Provide the (X, Y) coordinate of the cell's center where the given text is located.  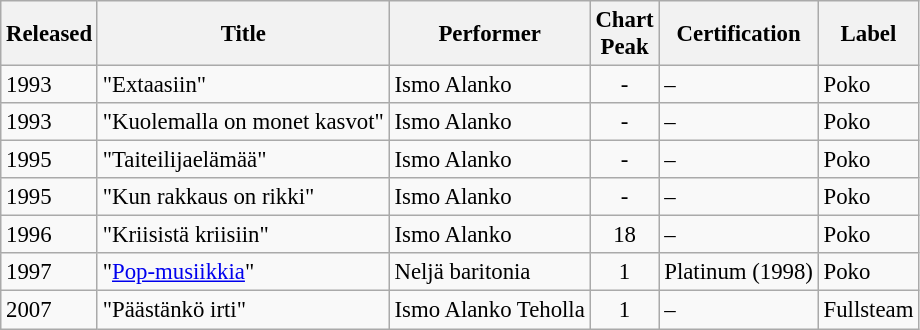
"Pop-musiikkia" (243, 273)
Neljä baritonia (490, 273)
Certification (738, 34)
"Extaasiin" (243, 85)
"Kriisistä kriisiin" (243, 235)
18 (624, 235)
"Kun rakkaus on rikki" (243, 197)
Ismo Alanko Teholla (490, 310)
1997 (50, 273)
"Taiteilijaelämää" (243, 160)
Performer (490, 34)
Title (243, 34)
"Päästänkö irti" (243, 310)
Chart Peak (624, 34)
"Kuolemalla on monet kasvot" (243, 122)
Fullsteam (868, 310)
Label (868, 34)
2007 (50, 310)
Released (50, 34)
Platinum (1998) (738, 273)
1996 (50, 235)
